Return the [X, Y] coordinate for the center point of the cell that contains the specified text.  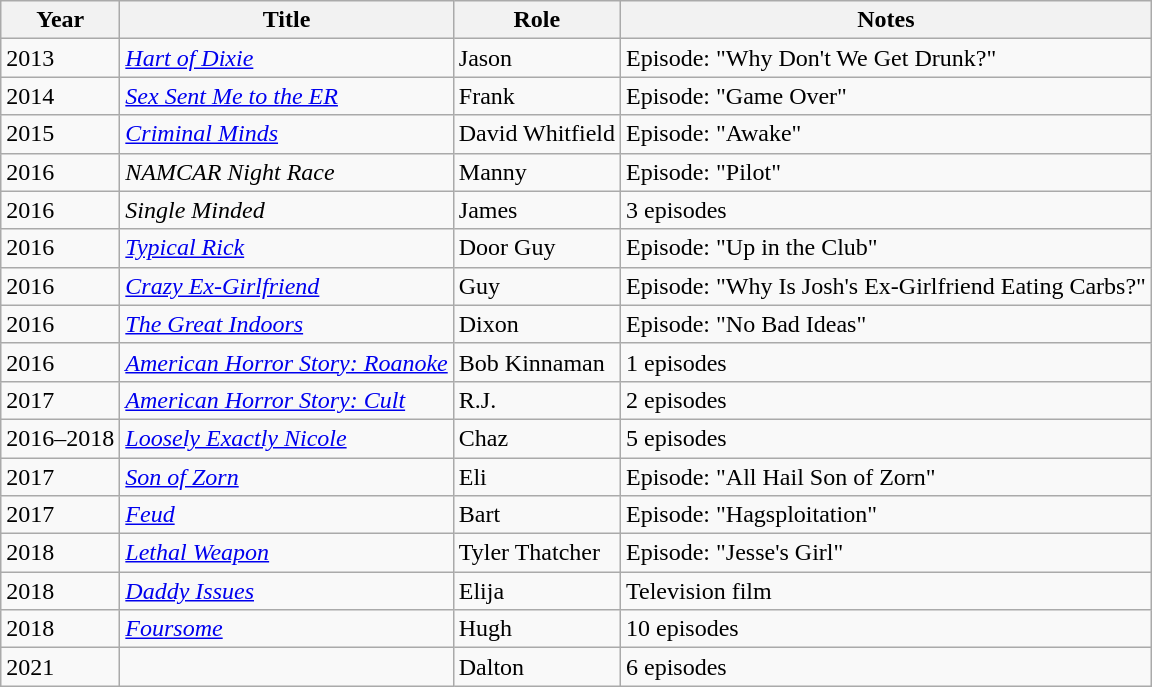
Dalton [536, 667]
Crazy Ex-Girlfriend [286, 286]
Single Minded [286, 210]
Episode: "Why Is Josh's Ex-Girlfriend Eating Carbs?" [886, 286]
Son of Zorn [286, 477]
Dixon [536, 324]
2021 [60, 667]
Jason [536, 58]
2013 [60, 58]
2016–2018 [60, 438]
Episode: "Pilot" [886, 172]
Chaz [536, 438]
Eli [536, 477]
Bart [536, 515]
American Horror Story: Cult [286, 400]
Episode: "Awake" [886, 134]
Lethal Weapon [286, 553]
Title [286, 20]
The Great Indoors [286, 324]
Frank [536, 96]
Elija [536, 591]
2015 [60, 134]
Television film [886, 591]
5 episodes [886, 438]
Daddy Issues [286, 591]
NAMCAR Night Race [286, 172]
10 episodes [886, 629]
Episode: "Up in the Club" [886, 248]
Sex Sent Me to the ER [286, 96]
2 episodes [886, 400]
R.J. [536, 400]
Episode: "Why Don't We Get Drunk?" [886, 58]
Bob Kinnaman [536, 362]
Foursome [286, 629]
2014 [60, 96]
Manny [536, 172]
Feud [286, 515]
Role [536, 20]
Door Guy [536, 248]
6 episodes [886, 667]
Episode: "Game Over" [886, 96]
1 episodes [886, 362]
Year [60, 20]
David Whitfield [536, 134]
Loosely Exactly Nicole [286, 438]
Episode: "No Bad Ideas" [886, 324]
Tyler Thatcher [536, 553]
Typical Rick [286, 248]
Hugh [536, 629]
Episode: "All Hail Son of Zorn" [886, 477]
Criminal Minds [286, 134]
Notes [886, 20]
American Horror Story: Roanoke [286, 362]
Guy [536, 286]
James [536, 210]
3 episodes [886, 210]
Hart of Dixie [286, 58]
Episode: "Jesse's Girl" [886, 553]
Episode: "Hagsploitation" [886, 515]
